Identify which cell holds the provided text, then report its [x, y] central coordinate. 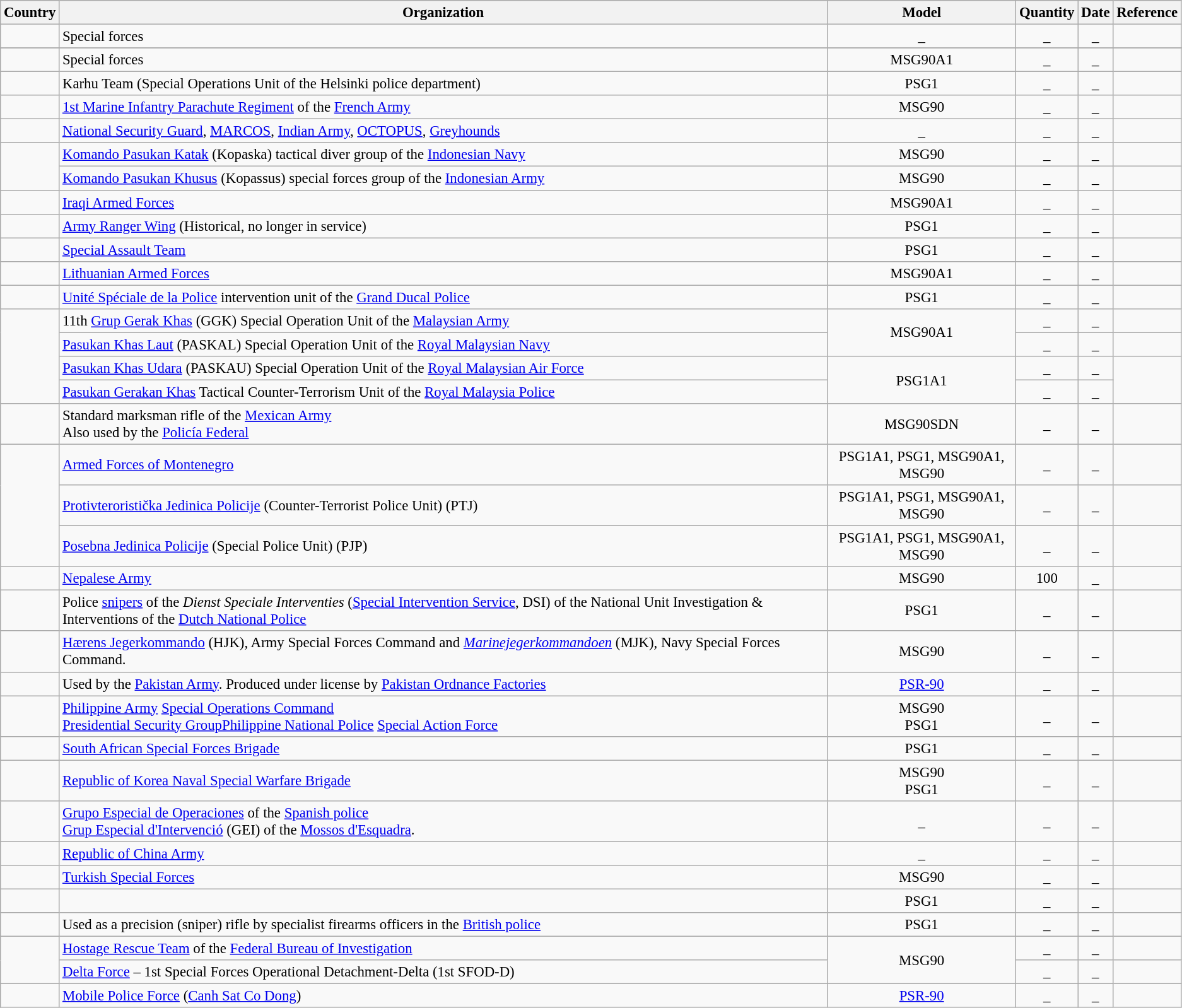
Lithuanian Armed Forces [443, 273]
Republic of Korea Naval Special Warfare Brigade [443, 781]
Grupo Especial de Operaciones of the Spanish policeGrup Especial d'Intervenció (GEI) of the Mossos d'Esquadra. [443, 821]
Country [30, 13]
Turkish Special Forces [443, 877]
Posebna Jedinica Policije (Special Police Unit) (PJP) [443, 546]
1st Marine Infantry Parachute Regiment of the French Army [443, 107]
Unité Spéciale de la Police intervention unit of the Grand Ducal Police [443, 297]
Army Ranger Wing (Historical, no longer in service) [443, 226]
PSG1A1 [922, 380]
Philippine Army Special Operations CommandPresidential Security GroupPhilippine National Police Special Action Force [443, 717]
Karhu Team (Special Operations Unit of the Helsinki police department) [443, 84]
Hostage Rescue Team of the Federal Bureau of Investigation [443, 949]
Armed Forces of Montenegro [443, 466]
Pasukan Khas Laut (PASKAL) Special Operation Unit of the Royal Malaysian Navy [443, 344]
Protivteroristička Jedinica Policije (Counter-Terrorist Police Unit) (PTJ) [443, 506]
Date [1096, 13]
Standard marksman rifle of the Mexican ArmyAlso used by the Policía Federal [443, 424]
Mobile Police Force (Canh Sat Co Dong) [443, 996]
Special Assault Team [443, 250]
Quantity [1047, 13]
Hærens Jegerkommando (HJK), Army Special Forces Command and Marinejegerkommandoen (MJK), Navy Special Forces Command. [443, 652]
Used by the Pakistan Army. Produced under license by Pakistan Ordnance Factories [443, 684]
MSG90SDN [922, 424]
Organization [443, 13]
National Security Guard, MARCOS, Indian Army, OCTOPUS, Greyhounds [443, 131]
Used as a precision (sniper) rifle by specialist firearms officers in the British police [443, 925]
Komando Pasukan Katak (Kopaska) tactical diver group of the Indonesian Navy [443, 155]
Delta Force – 1st Special Forces Operational Detachment-Delta (1st SFOD-D) [443, 972]
Reference [1147, 13]
Komando Pasukan Khusus (Kopassus) special forces group of the Indonesian Army [443, 179]
100 [1047, 578]
Iraqi Armed Forces [443, 202]
South African Special Forces Brigade [443, 748]
Republic of China Army [443, 853]
Model [922, 13]
Pasukan Khas Udara (PASKAU) Special Operation Unit of the Royal Malaysian Air Force [443, 368]
Nepalese Army [443, 578]
11th Grup Gerak Khas (GGK) Special Operation Unit of the Malaysian Army [443, 321]
Pasukan Gerakan Khas Tactical Counter-Terrorism Unit of the Royal Malaysia Police [443, 392]
